Scan for the cell matching the given text and deliver its [x, y] coordinate at center. 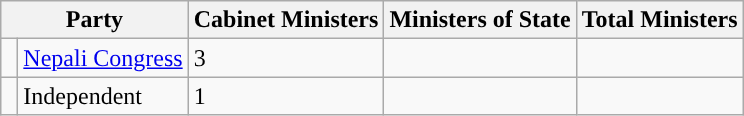
Ministers of State [480, 20]
Total Ministers [660, 20]
Independent [103, 96]
Nepali Congress [103, 58]
Cabinet Ministers [286, 20]
3 [286, 58]
1 [286, 96]
Party [94, 20]
